For the text-containing cell, return its midpoint in [x, y] coordinate format. 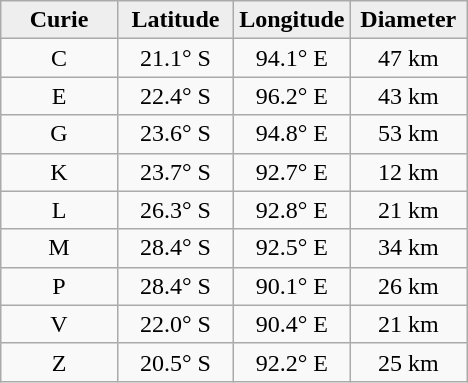
92.2° E [292, 362]
90.1° E [292, 286]
L [59, 210]
C [59, 58]
26 km [408, 286]
22.4° S [175, 96]
V [59, 324]
25 km [408, 362]
96.2° E [292, 96]
K [59, 172]
26.3° S [175, 210]
21.1° S [175, 58]
E [59, 96]
Longitude [292, 20]
Diameter [408, 20]
22.0° S [175, 324]
G [59, 134]
12 km [408, 172]
23.7° S [175, 172]
53 km [408, 134]
92.7° E [292, 172]
90.4° E [292, 324]
Z [59, 362]
23.6° S [175, 134]
Curie [59, 20]
Latitude [175, 20]
P [59, 286]
34 km [408, 248]
92.5° E [292, 248]
20.5° S [175, 362]
94.8° E [292, 134]
94.1° E [292, 58]
43 km [408, 96]
47 km [408, 58]
92.8° E [292, 210]
M [59, 248]
